Search for the cell housing the specified text and yield its (x, y) center coordinate. 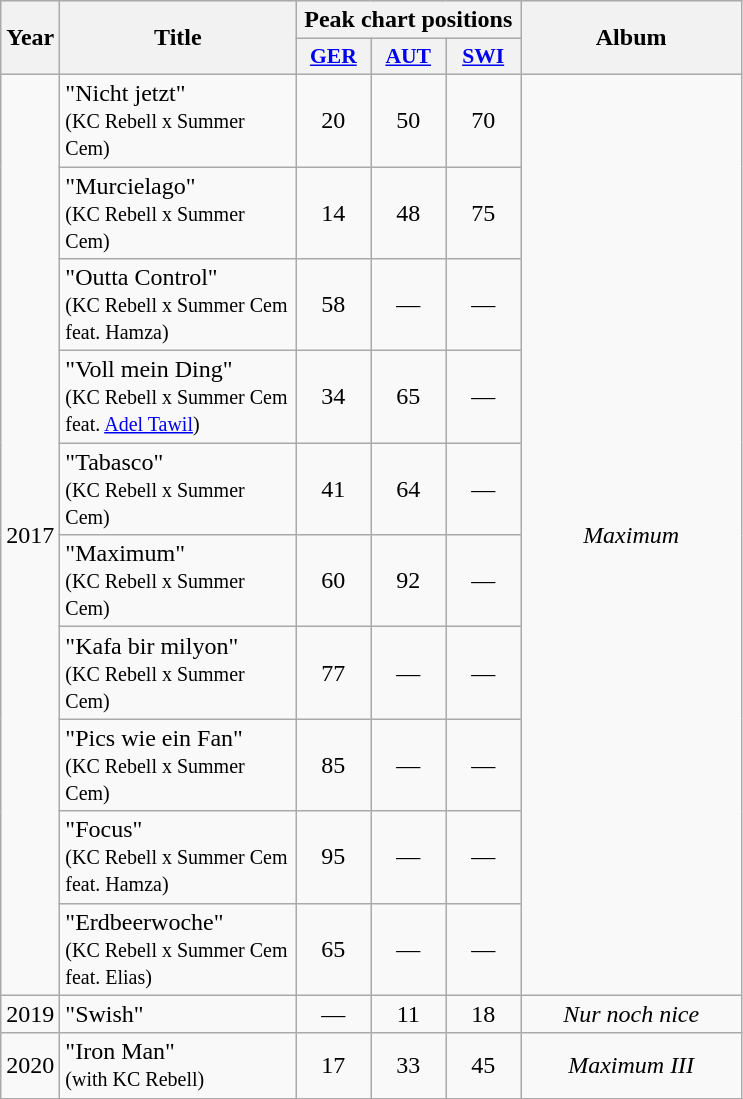
50 (408, 120)
41 (334, 489)
33 (408, 1066)
"Erdbeerwoche" (KC Rebell x Summer Cem feat. Elias) (178, 949)
85 (334, 765)
95 (334, 857)
GER (334, 57)
"Nicht jetzt" (KC Rebell x Summer Cem) (178, 120)
2020 (30, 1066)
34 (334, 397)
"Swish" (178, 1014)
"Pics wie ein Fan" (KC Rebell x Summer Cem) (178, 765)
SWI (484, 57)
60 (334, 581)
"Iron Man" (with KC Rebell) (178, 1066)
"Murcielago" (KC Rebell x Summer Cem) (178, 212)
"Focus" (KC Rebell x Summer Cem feat. Hamza) (178, 857)
Title (178, 38)
11 (408, 1014)
17 (334, 1066)
Nur noch nice (632, 1014)
2019 (30, 1014)
"Outta Control" (KC Rebell x Summer Cem feat. Hamza) (178, 305)
75 (484, 212)
Peak chart positions (408, 20)
Album (632, 38)
2017 (30, 534)
"Tabasco" (KC Rebell x Summer Cem) (178, 489)
92 (408, 581)
"Kafa bir milyon" (KC Rebell x Summer Cem) (178, 673)
Maximum (632, 534)
Year (30, 38)
48 (408, 212)
18 (484, 1014)
58 (334, 305)
64 (408, 489)
45 (484, 1066)
77 (334, 673)
70 (484, 120)
14 (334, 212)
20 (334, 120)
AUT (408, 57)
Maximum III (632, 1066)
"Voll mein Ding" (KC Rebell x Summer Cem feat. Adel Tawil) (178, 397)
"Maximum" (KC Rebell x Summer Cem) (178, 581)
